Provide the (X, Y) coordinate of the cell's center where the given text is located.  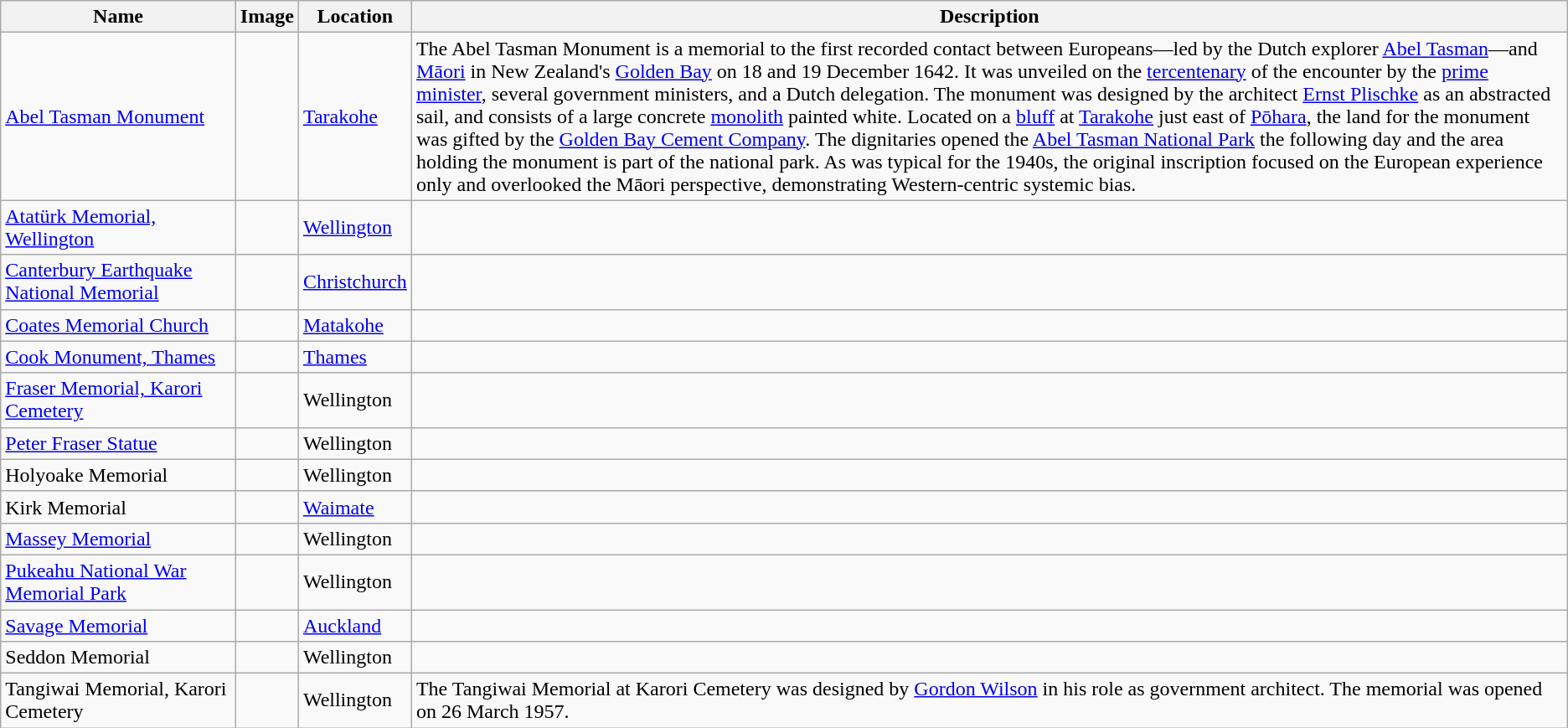
Matakohe (355, 325)
Savage Memorial (119, 626)
Massey Memorial (119, 539)
Auckland (355, 626)
Christchurch (355, 281)
Image (266, 17)
Holyoake Memorial (119, 475)
Location (355, 17)
Waimate (355, 507)
Tarakohe (355, 116)
Kirk Memorial (119, 507)
Canterbury Earthquake National Memorial (119, 281)
Atatürk Memorial, Wellington (119, 228)
Fraser Memorial, Karori Cemetery (119, 400)
Name (119, 17)
The Tangiwai Memorial at Karori Cemetery was designed by Gordon Wilson in his role as government architect. The memorial was opened on 26 March 1957. (989, 700)
Coates Memorial Church (119, 325)
Abel Tasman Monument (119, 116)
Thames (355, 357)
Seddon Memorial (119, 658)
Cook Monument, Thames (119, 357)
Peter Fraser Statue (119, 443)
Tangiwai Memorial, Karori Cemetery (119, 700)
Pukeahu National War Memorial Park (119, 581)
Description (989, 17)
